Provide the [x, y] coordinate of the cell's center where the given text is located.  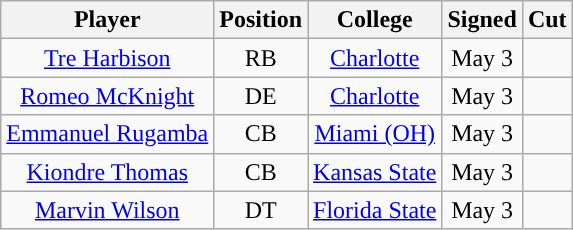
Kansas State [375, 172]
DT [261, 210]
Romeo McKnight [108, 96]
Marvin Wilson [108, 210]
Kiondre Thomas [108, 172]
Cut [547, 20]
DE [261, 96]
Position [261, 20]
College [375, 20]
Signed [482, 20]
Florida State [375, 210]
Emmanuel Rugamba [108, 134]
Miami (OH) [375, 134]
Tre Harbison [108, 58]
RB [261, 58]
Player [108, 20]
